For the text-containing cell, return its midpoint in [x, y] coordinate format. 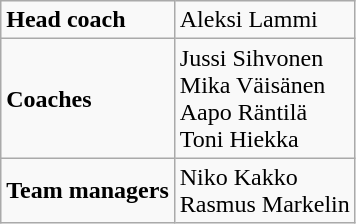
Head coach [88, 20]
Team managers [88, 190]
Niko KakkoRasmus Markelin [264, 190]
Aleksi Lammi [264, 20]
Jussi SihvonenMika VäisänenAapo RäntiläToni Hiekka [264, 98]
Coaches [88, 98]
